Pinpoint the cell where the given text exists, returning its (X, Y) midpoint coordinate. 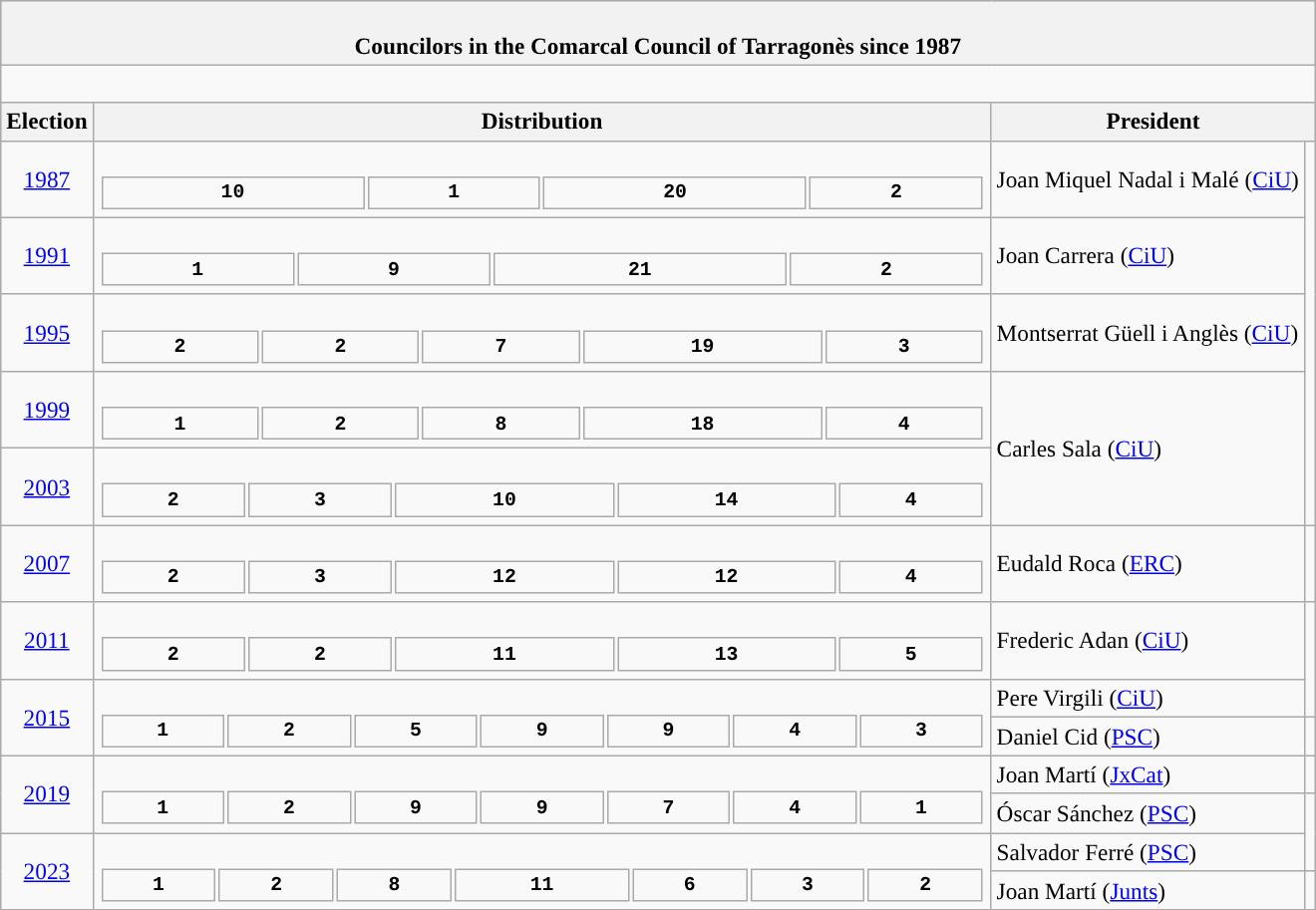
1 2 8 18 4 (542, 409)
Joan Martí (Junts) (1148, 891)
1995 (47, 333)
6 (690, 883)
2011 (47, 640)
Daniel Cid (PSC) (1148, 736)
Pere Virgili (CiU) (1148, 698)
President (1152, 122)
Election (47, 122)
2023 (47, 871)
2007 (47, 562)
1991 (47, 255)
1999 (47, 409)
Montserrat Güell i Anglès (CiU) (1148, 333)
21 (640, 269)
2003 (47, 486)
Joan Carrera (CiU) (1148, 255)
2019 (47, 793)
1987 (47, 179)
Salvador Ferré (PSC) (1148, 851)
Joan Martí (JxCat) (1148, 774)
18 (702, 423)
13 (727, 654)
10 1 20 2 (542, 179)
14 (727, 500)
1 2 8 11 6 3 2 (542, 871)
Carles Sala (CiU) (1148, 448)
Eudald Roca (ERC) (1148, 562)
19 (702, 345)
20 (675, 191)
1 2 5 9 9 4 3 (542, 718)
Distribution (542, 122)
Joan Miquel Nadal i Malé (CiU) (1148, 179)
2 2 7 19 3 (542, 333)
1 2 9 9 7 4 1 (542, 793)
2 2 11 13 5 (542, 640)
2015 (47, 718)
2 3 12 12 4 (542, 562)
Councilors in the Comarcal Council of Tarragonès since 1987 (658, 32)
Óscar Sánchez (PSC) (1148, 813)
2 3 10 14 4 (542, 486)
Frederic Adan (CiU) (1148, 640)
1 9 21 2 (542, 255)
